Find where the given text appears and provide that cell's center as [x, y] coordinate. 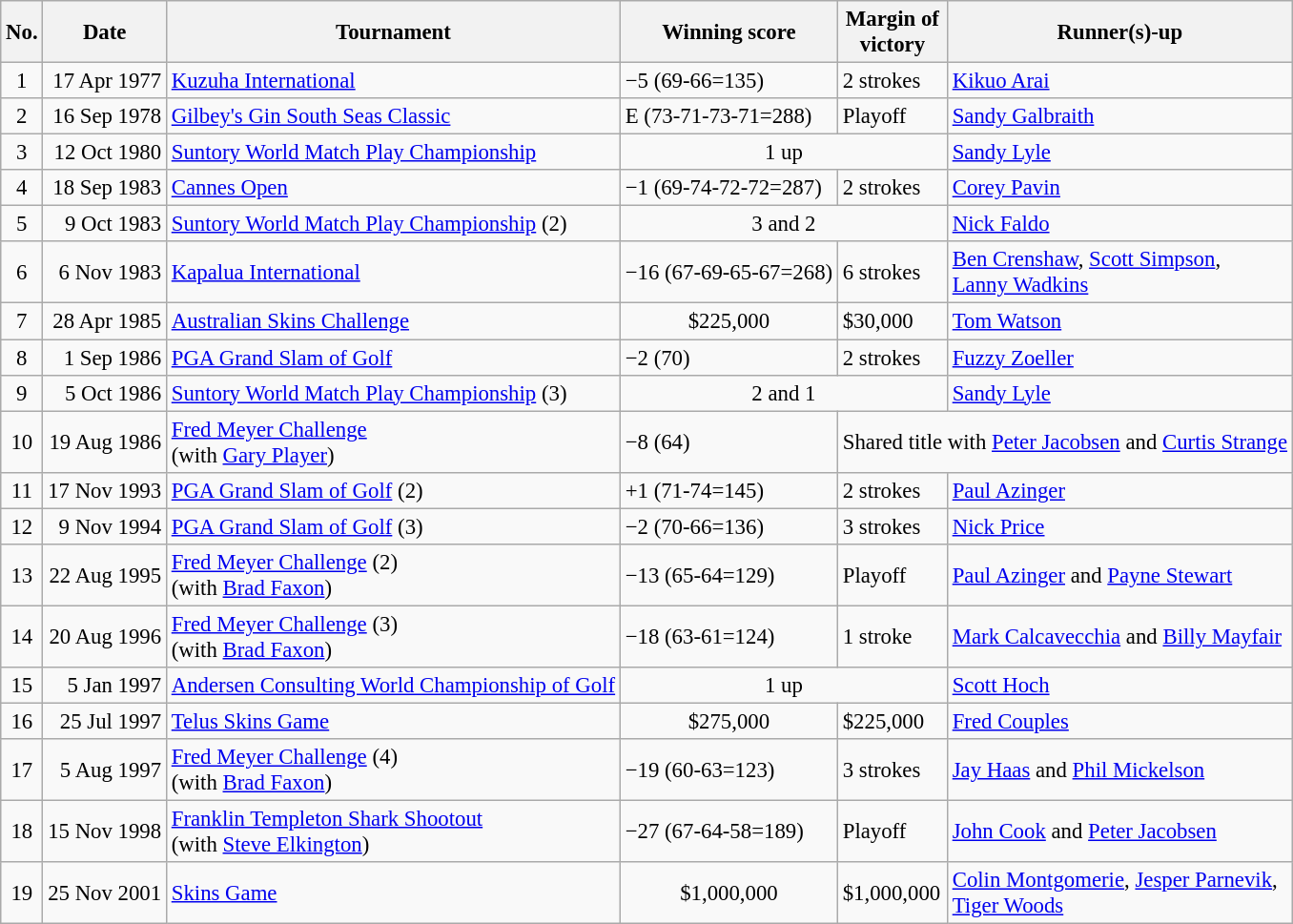
Sandy Galbraith [1119, 116]
Runner(s)-up [1119, 32]
$275,000 [729, 721]
Nick Faldo [1119, 224]
12 [22, 526]
Kapalua International [393, 273]
Winning score [729, 32]
20 Aug 1996 [105, 637]
10 [22, 442]
9 Oct 1983 [105, 224]
17 Nov 1993 [105, 490]
17 [22, 770]
$30,000 [893, 321]
17 Apr 1977 [105, 81]
Cannes Open [393, 188]
PGA Grand Slam of Golf (2) [393, 490]
Fred Couples [1119, 721]
−16 (67-69-65-67=268) [729, 273]
−27 (67-64-58=189) [729, 832]
Nick Price [1119, 526]
−13 (65-64=129) [729, 576]
Franklin Templeton Shark Shootout(with Steve Elkington) [393, 832]
−18 (63-61=124) [729, 637]
5 [22, 224]
Andersen Consulting World Championship of Golf [393, 686]
12 Oct 1980 [105, 153]
1 [22, 81]
28 Apr 1985 [105, 321]
Suntory World Match Play Championship (3) [393, 393]
−8 (64) [729, 442]
Kikuo Arai [1119, 81]
Colin Montgomerie, Jesper Parnevik, Tiger Woods [1119, 893]
−2 (70) [729, 358]
16 [22, 721]
PGA Grand Slam of Golf (3) [393, 526]
John Cook and Peter Jacobsen [1119, 832]
Kuzuha International [393, 81]
5 Oct 1986 [105, 393]
6 strokes [893, 273]
−2 (70-66=136) [729, 526]
Fred Meyer Challenge(with Gary Player) [393, 442]
No. [22, 32]
7 [22, 321]
Paul Azinger [1119, 490]
9 [22, 393]
Tom Watson [1119, 321]
16 Sep 1978 [105, 116]
Fred Meyer Challenge (4)(with Brad Faxon) [393, 770]
14 [22, 637]
1 Sep 1986 [105, 358]
11 [22, 490]
Fuzzy Zoeller [1119, 358]
Australian Skins Challenge [393, 321]
6 Nov 1983 [105, 273]
Skins Game [393, 893]
Margin ofvictory [893, 32]
6 [22, 273]
Telus Skins Game [393, 721]
−5 (69-66=135) [729, 81]
PGA Grand Slam of Golf [393, 358]
E (73-71-73-71=288) [729, 116]
3 [22, 153]
18 Sep 1983 [105, 188]
2 [22, 116]
25 Nov 2001 [105, 893]
2 and 1 [784, 393]
Corey Pavin [1119, 188]
Jay Haas and Phil Mickelson [1119, 770]
15 [22, 686]
Tournament [393, 32]
22 Aug 1995 [105, 576]
19 Aug 1986 [105, 442]
1 stroke [893, 637]
5 Jan 1997 [105, 686]
25 Jul 1997 [105, 721]
Mark Calcavecchia and Billy Mayfair [1119, 637]
19 [22, 893]
9 Nov 1994 [105, 526]
Fred Meyer Challenge (3)(with Brad Faxon) [393, 637]
Suntory World Match Play Championship (2) [393, 224]
+1 (71-74=145) [729, 490]
Scott Hoch [1119, 686]
Date [105, 32]
Gilbey's Gin South Seas Classic [393, 116]
8 [22, 358]
−1 (69-74-72-72=287) [729, 188]
5 Aug 1997 [105, 770]
−19 (60-63=123) [729, 770]
18 [22, 832]
13 [22, 576]
Fred Meyer Challenge (2)(with Brad Faxon) [393, 576]
Paul Azinger and Payne Stewart [1119, 576]
3 and 2 [784, 224]
Ben Crenshaw, Scott Simpson, Lanny Wadkins [1119, 273]
15 Nov 1998 [105, 832]
Suntory World Match Play Championship [393, 153]
4 [22, 188]
Shared title with Peter Jacobsen and Curtis Strange [1064, 442]
